From the cell containing the given text, extract its center point as (x, y) coordinate. 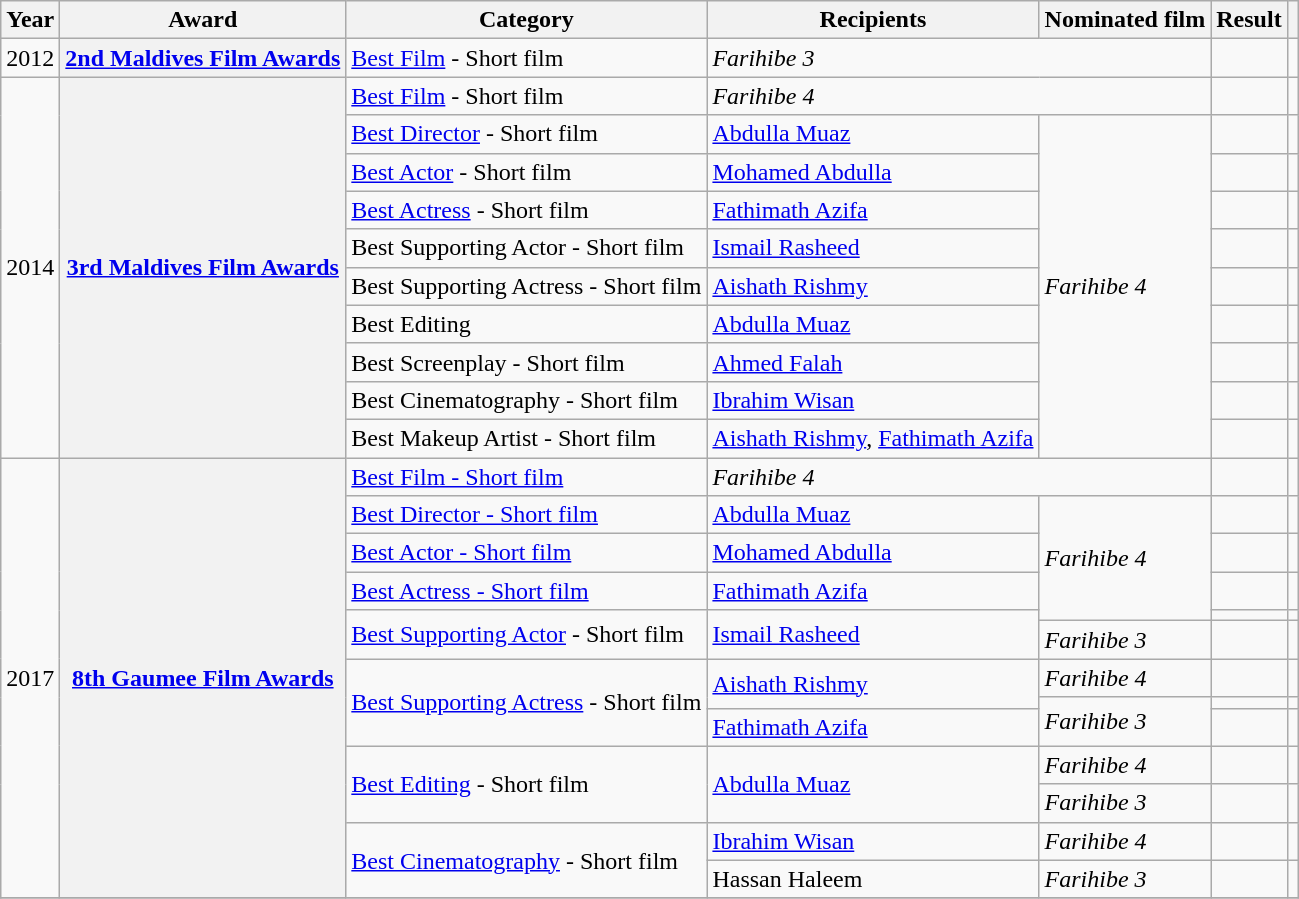
Award (203, 20)
Nominated film (1125, 20)
Recipients (873, 20)
2012 (30, 58)
Best Screenplay - Short film (526, 362)
Year (30, 20)
Result (1249, 20)
Ahmed Falah (873, 362)
8th Gaumee Film Awards (203, 678)
Aishath Rishmy, Fathimath Azifa (873, 438)
Best Editing - Short film (526, 784)
2014 (30, 268)
2nd Maldives Film Awards (203, 58)
Best Editing (526, 324)
Category (526, 20)
Hassan Haleem (873, 879)
3rd Maldives Film Awards (203, 268)
Best Makeup Artist - Short film (526, 438)
2017 (30, 678)
